Output the (X, Y) coordinate of the center of the cell containing the given text.  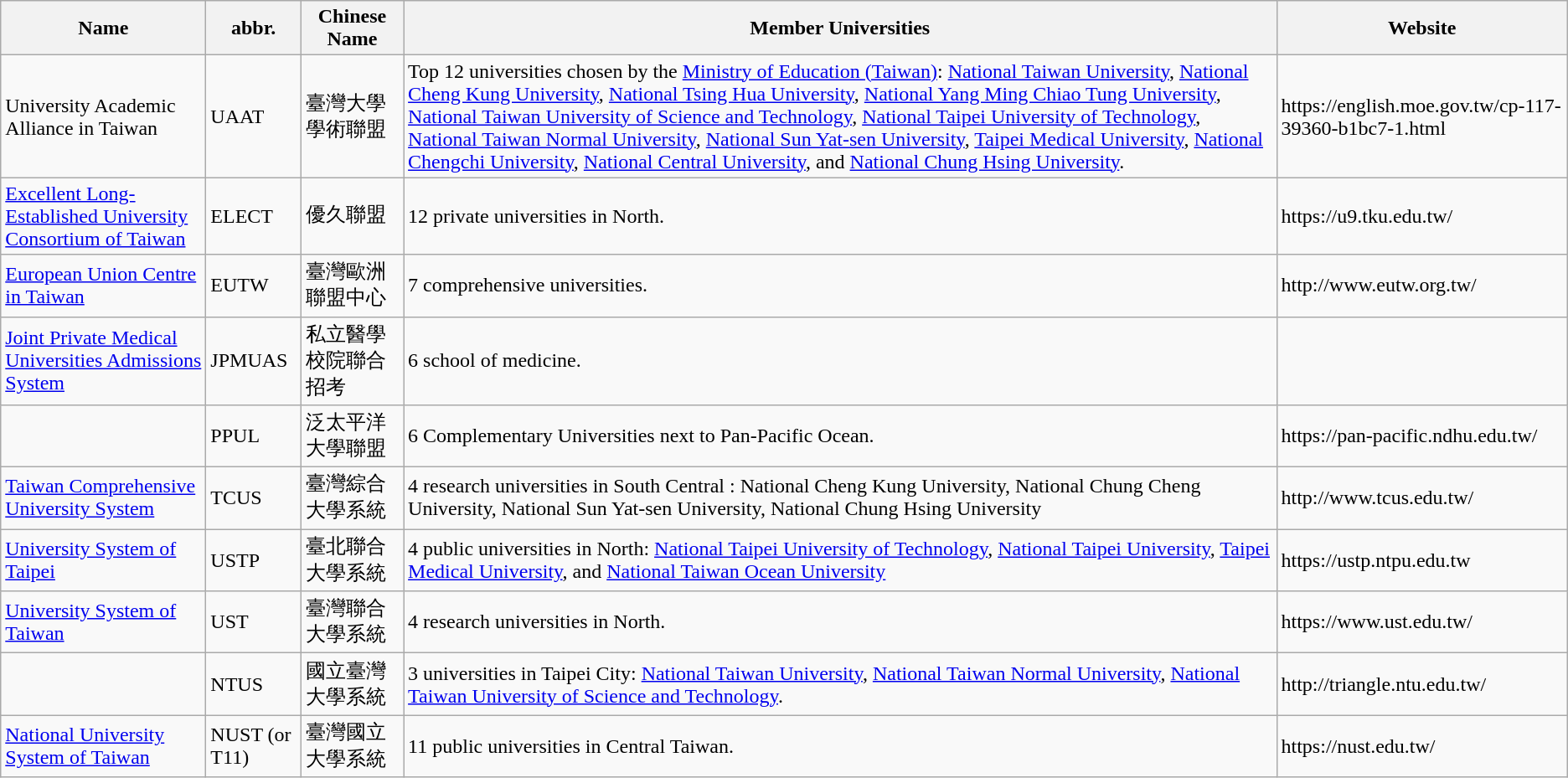
臺灣大學學術聯盟 (352, 116)
NUST (or T11) (254, 746)
University System of Taiwan (104, 622)
6 Complementary Universities next to Pan-Pacific Ocean. (840, 436)
National University System of Taiwan (104, 746)
6 school of medicine. (840, 361)
http://triangle.ntu.edu.tw/ (1422, 684)
NTUS (254, 684)
UAAT (254, 116)
University System of Taipei (104, 560)
優久聯盟 (352, 216)
Website (1422, 28)
11 public universities in Central Taiwan. (840, 746)
PPUL (254, 436)
University Academic Alliance in Taiwan (104, 116)
http://www.tcus.edu.tw/ (1422, 498)
UST (254, 622)
https://ustp.ntpu.edu.tw (1422, 560)
EUTW (254, 286)
European Union Centre in Taiwan (104, 286)
https://pan-pacific.ndhu.edu.tw/ (1422, 436)
TCUS (254, 498)
Excellent Long-Established University Consortium of Taiwan (104, 216)
Joint Private Medical Universities Admissions System (104, 361)
4 research universities in North. (840, 622)
臺灣歐洲聯盟中心 (352, 286)
https://u9.tku.edu.tw/ (1422, 216)
https://nust.edu.tw/ (1422, 746)
泛太平洋大學聯盟 (352, 436)
USTP (254, 560)
臺灣國立大學系統 (352, 746)
國立臺灣大學系統 (352, 684)
abbr. (254, 28)
ELECT (254, 216)
3 universities in Taipei City: National Taiwan University, National Taiwan Normal University, National Taiwan University of Science and Technology. (840, 684)
7 comprehensive universities. (840, 286)
JPMUAS (254, 361)
Taiwan Comprehensive University System (104, 498)
Chinese Name (352, 28)
https://english.moe.gov.tw/cp-117-39360-b1bc7-1.html (1422, 116)
https://www.ust.edu.tw/ (1422, 622)
12 private universities in North. (840, 216)
臺灣綜合大學系統 (352, 498)
http://www.eutw.org.tw/ (1422, 286)
臺北聯合大學系統 (352, 560)
臺灣聯合大學系統 (352, 622)
Member Universities (840, 28)
Name (104, 28)
私立醫學校院聯合招考 (352, 361)
